Locate the cell with the specified text and output its [x, y] center coordinate. 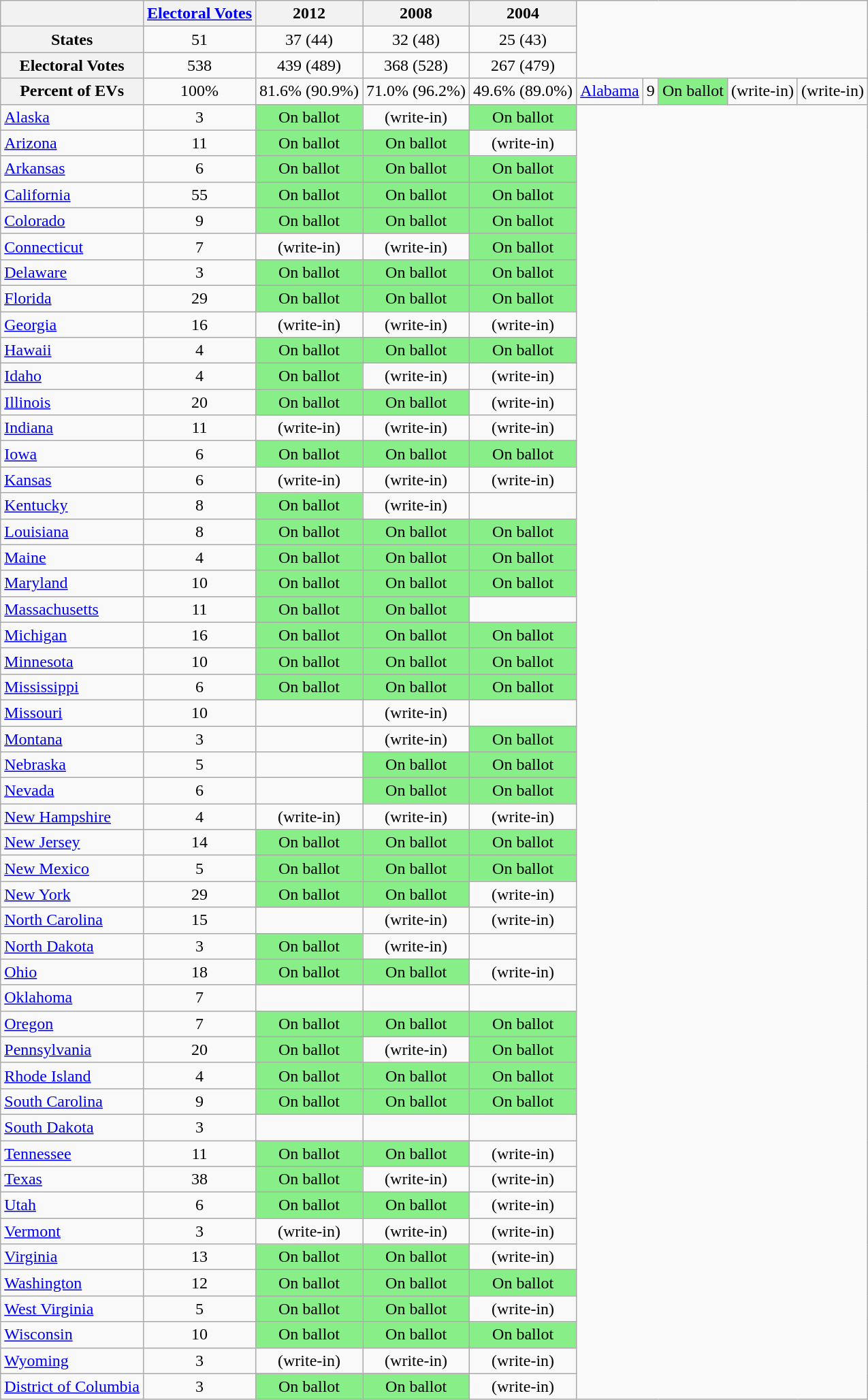
Oklahoma [72, 998]
Nebraska [72, 765]
Connecticut [72, 246]
States [72, 39]
Ohio [72, 972]
32 (48) [417, 39]
25 (43) [523, 39]
South Carolina [72, 1101]
15 [199, 920]
Idaho [72, 376]
Washington [72, 1283]
Nevada [72, 791]
Massachusetts [72, 609]
Delaware [72, 272]
Colorado [72, 221]
West Virginia [72, 1309]
New York [72, 894]
439 (489) [309, 65]
California [72, 195]
2012 [309, 14]
2008 [417, 14]
South Dakota [72, 1127]
Rhode Island [72, 1075]
49.6% (89.0%) [523, 91]
North Carolina [72, 920]
Kansas [72, 480]
81.6% (90.9%) [309, 91]
2004 [523, 14]
Alabama [610, 91]
Florida [72, 298]
Texas [72, 1179]
Kentucky [72, 506]
Wisconsin [72, 1335]
Arizona [72, 143]
New Hampshire [72, 817]
71.0% (96.2%) [417, 91]
37 (44) [309, 39]
Illinois [72, 402]
18 [199, 972]
District of Columbia [72, 1386]
New Jersey [72, 843]
100% [199, 91]
12 [199, 1283]
13 [199, 1257]
51 [199, 39]
Georgia [72, 325]
Minnesota [72, 661]
Iowa [72, 454]
Hawaii [72, 351]
14 [199, 843]
Arkansas [72, 169]
Vermont [72, 1231]
Wyoming [72, 1361]
Montana [72, 738]
Utah [72, 1205]
Tennessee [72, 1154]
Louisiana [72, 532]
38 [199, 1179]
Indiana [72, 428]
North Dakota [72, 946]
538 [199, 65]
Pennsylvania [72, 1049]
Maine [72, 557]
Virginia [72, 1257]
Percent of EVs [72, 91]
Maryland [72, 583]
Mississippi [72, 687]
Oregon [72, 1024]
Missouri [72, 713]
267 (479) [523, 65]
368 (528) [417, 65]
New Mexico [72, 868]
Michigan [72, 635]
Alaska [72, 117]
55 [199, 195]
